Detect which cell encompasses the target text, then output its [x, y] center coordinate. 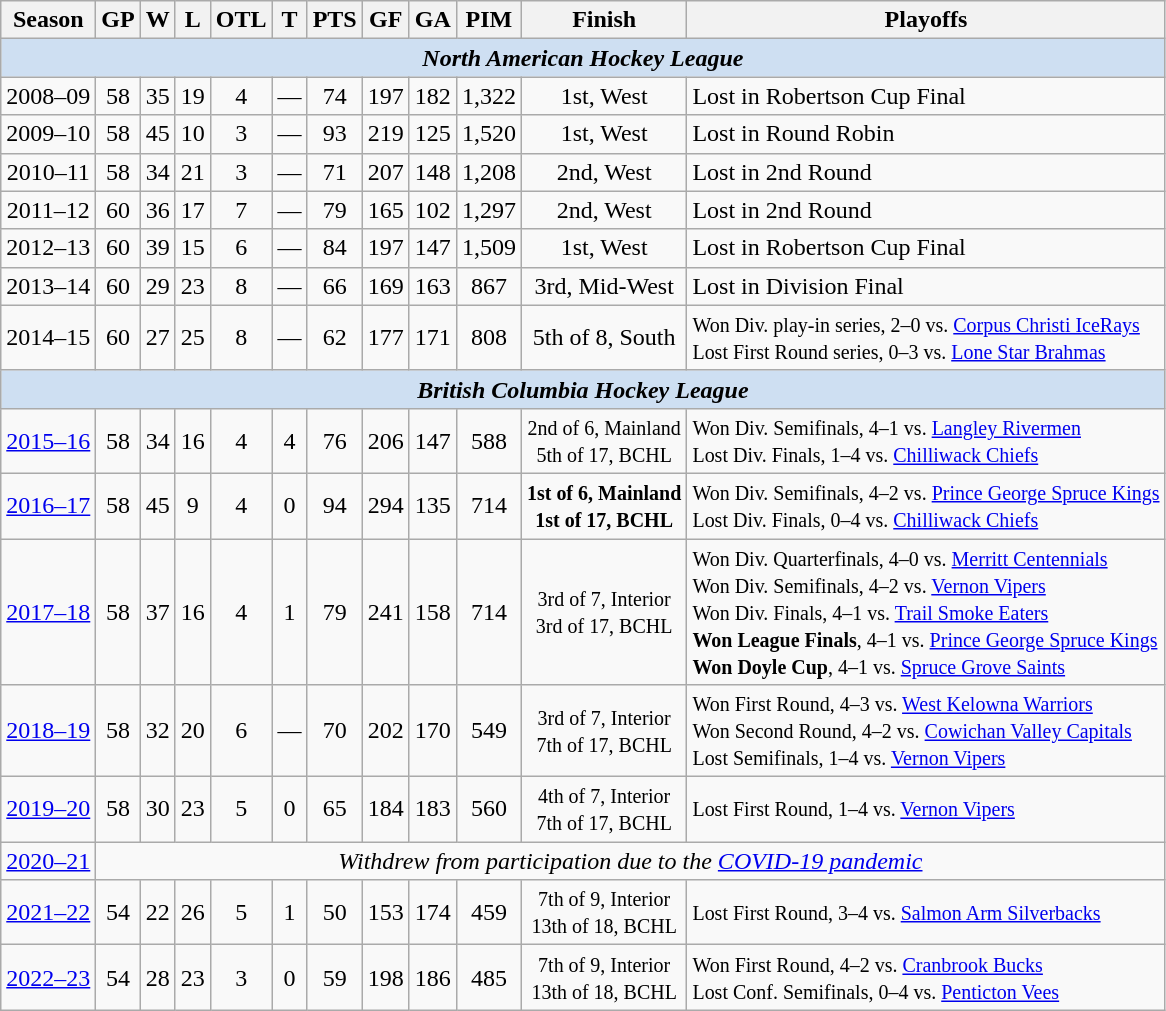
202 [386, 731]
65 [334, 810]
4th of 7, Interior7th of 17, BCHL [604, 810]
84 [334, 248]
T [290, 20]
163 [432, 286]
22 [158, 912]
39 [158, 248]
2016–17 [48, 506]
2013–14 [48, 286]
32 [158, 731]
36 [158, 210]
9 [192, 506]
66 [334, 286]
GA [432, 20]
30 [158, 810]
182 [432, 96]
Finish [604, 20]
28 [158, 978]
1,520 [488, 134]
76 [334, 440]
198 [386, 978]
20 [192, 731]
7 [241, 210]
37 [158, 611]
867 [488, 286]
2020–21 [48, 861]
102 [432, 210]
549 [488, 731]
1st of 6, Mainland1st of 17, BCHL [604, 506]
Lost First Round, 1–4 vs. Vernon Vipers [926, 810]
206 [386, 440]
93 [334, 134]
74 [334, 96]
17 [192, 210]
Won Div. Semifinals, 4–2 vs. Prince George Spruce KingsLost Div. Finals, 0–4 vs. Chilliwack Chiefs [926, 506]
2018–19 [48, 731]
OTL [241, 20]
2017–18 [48, 611]
25 [192, 338]
2012–13 [48, 248]
1,509 [488, 248]
Won Div. Semifinals, 4–1 vs. Langley RivermenLost Div. Finals, 1–4 vs. Chilliwack Chiefs [926, 440]
Lost in Round Robin [926, 134]
169 [386, 286]
560 [488, 810]
177 [386, 338]
1,208 [488, 172]
1,322 [488, 96]
71 [334, 172]
2nd of 6, Mainland5th of 17, BCHL [604, 440]
PTS [334, 20]
10 [192, 134]
62 [334, 338]
15 [192, 248]
148 [432, 172]
2014–15 [48, 338]
174 [432, 912]
W [158, 20]
125 [432, 134]
2021–22 [48, 912]
L [192, 20]
19 [192, 96]
186 [432, 978]
94 [334, 506]
3rd of 7, Interior3rd of 17, BCHL [604, 611]
Won Div. play-in series, 2–0 vs. Corpus Christi IceRaysLost First Round series, 0–3 vs. Lone Star Brahmas [926, 338]
158 [432, 611]
North American Hockey League [583, 58]
GF [386, 20]
2008–09 [48, 96]
294 [386, 506]
Won First Round, 4–2 vs. Cranbrook BucksLost Conf. Semifinals, 0–4 vs. Penticton Vees [926, 978]
50 [334, 912]
135 [432, 506]
3rd, Mid-West [604, 286]
Playoffs [926, 20]
26 [192, 912]
1,297 [488, 210]
184 [386, 810]
2022–23 [48, 978]
Won First Round, 4–3 vs. West Kelowna WarriorsWon Second Round, 4–2 vs. Cowichan Valley CapitalsLost Semifinals, 1–4 vs. Vernon Vipers [926, 731]
171 [432, 338]
170 [432, 731]
Lost in Division Final [926, 286]
2019–20 [48, 810]
29 [158, 286]
Lost First Round, 3–4 vs. Salmon Arm Silverbacks [926, 912]
British Columbia Hockey League [583, 389]
2011–12 [48, 210]
70 [334, 731]
459 [488, 912]
183 [432, 810]
808 [488, 338]
2010–11 [48, 172]
2015–16 [48, 440]
241 [386, 611]
Season [48, 20]
207 [386, 172]
2009–10 [48, 134]
Withdrew from participation due to the COVID-19 pandemic [630, 861]
588 [488, 440]
153 [386, 912]
35 [158, 96]
485 [488, 978]
219 [386, 134]
5th of 8, South [604, 338]
GP [118, 20]
59 [334, 978]
165 [386, 210]
3rd of 7, Interior7th of 17, BCHL [604, 731]
PIM [488, 20]
27 [158, 338]
21 [192, 172]
